Determine the (X, Y) coordinate at the center of the cell enclosing the given text.  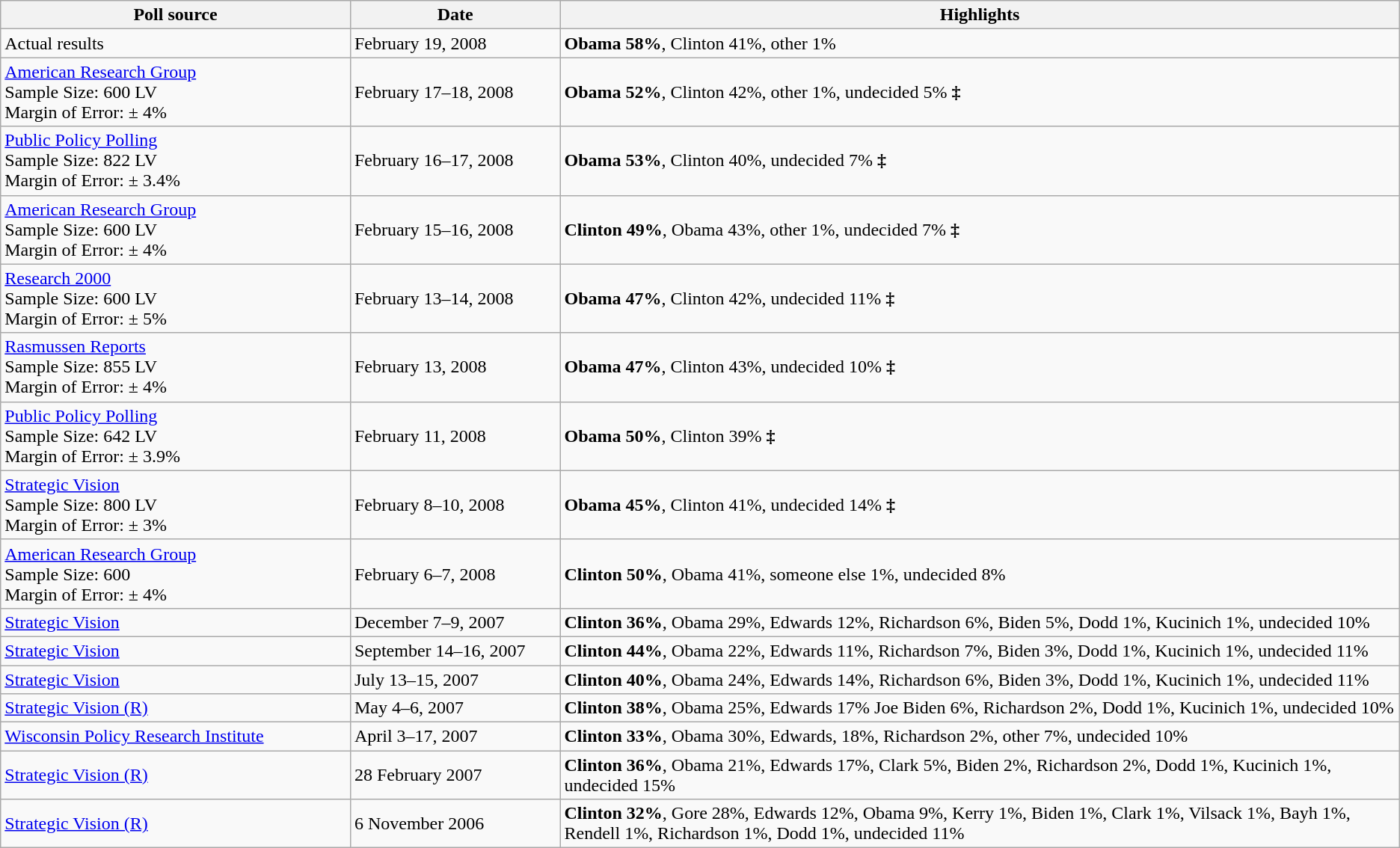
Obama 50%, Clinton 39% ‡ (980, 436)
February 15–16, 2008 (455, 230)
Poll source (176, 15)
February 11, 2008 (455, 436)
Clinton 36%, Obama 21%, Edwards 17%, Clark 5%, Biden 2%, Richardson 2%, Dodd 1%, Kucinich 1%, undecided 15% (980, 775)
Obama 53%, Clinton 40%, undecided 7% ‡ (980, 161)
Obama 45%, Clinton 41%, undecided 14% ‡ (980, 505)
Clinton 49%, Obama 43%, other 1%, undecided 7% ‡ (980, 230)
Clinton 36%, Obama 29%, Edwards 12%, Richardson 6%, Biden 5%, Dodd 1%, Kucinich 1%, undecided 10% (980, 622)
Obama 47%, Clinton 43%, undecided 10% ‡ (980, 367)
Strategic VisionSample Size: 800 LV Margin of Error: ± 3% (176, 505)
Obama 58%, Clinton 41%, other 1% (980, 43)
February 8–10, 2008 (455, 505)
Obama 52%, Clinton 42%, other 1%, undecided 5% ‡ (980, 92)
Clinton 40%, Obama 24%, Edwards 14%, Richardson 6%, Biden 3%, Dodd 1%, Kucinich 1%, undecided 11% (980, 680)
February 17–18, 2008 (455, 92)
December 7–9, 2007 (455, 622)
April 3–17, 2007 (455, 737)
6 November 2006 (455, 824)
February 13, 2008 (455, 367)
Obama 47%, Clinton 42%, undecided 11% ‡ (980, 298)
Clinton 50%, Obama 41%, someone else 1%, undecided 8% (980, 574)
Actual results (176, 43)
American Research GroupSample Size: 600 Margin of Error: ± 4% (176, 574)
Clinton 38%, Obama 25%, Edwards 17% Joe Biden 6%, Richardson 2%, Dodd 1%, Kucinich 1%, undecided 10% (980, 708)
Clinton 33%, Obama 30%, Edwards, 18%, Richardson 2%, other 7%, undecided 10% (980, 737)
Rasmussen ReportsSample Size: 855 LV Margin of Error: ± 4% (176, 367)
Highlights (980, 15)
May 4–6, 2007 (455, 708)
Wisconsin Policy Research Institute (176, 737)
February 6–7, 2008 (455, 574)
February 13–14, 2008 (455, 298)
Research 2000Sample Size: 600 LV Margin of Error: ± 5% (176, 298)
July 13–15, 2007 (455, 680)
February 16–17, 2008 (455, 161)
Public Policy PollingSample Size: 642 LV Margin of Error: ± 3.9% (176, 436)
Public Policy PollingSample Size: 822 LV Margin of Error: ± 3.4% (176, 161)
September 14–16, 2007 (455, 651)
Clinton 32%, Gore 28%, Edwards 12%, Obama 9%, Kerry 1%, Biden 1%, Clark 1%, Vilsack 1%, Bayh 1%, Rendell 1%, Richardson 1%, Dodd 1%, undecided 11% (980, 824)
Clinton 44%, Obama 22%, Edwards 11%, Richardson 7%, Biden 3%, Dodd 1%, Kucinich 1%, undecided 11% (980, 651)
Date (455, 15)
February 19, 2008 (455, 43)
28 February 2007 (455, 775)
